Locate the cell with the specified text and output its [X, Y] center coordinate. 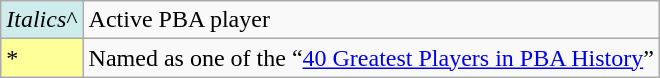
Active PBA player [371, 20]
* [42, 58]
Italics^ [42, 20]
Named as one of the “40 Greatest Players in PBA History” [371, 58]
